Detect which cell encompasses the target text, then output its [X, Y] center coordinate. 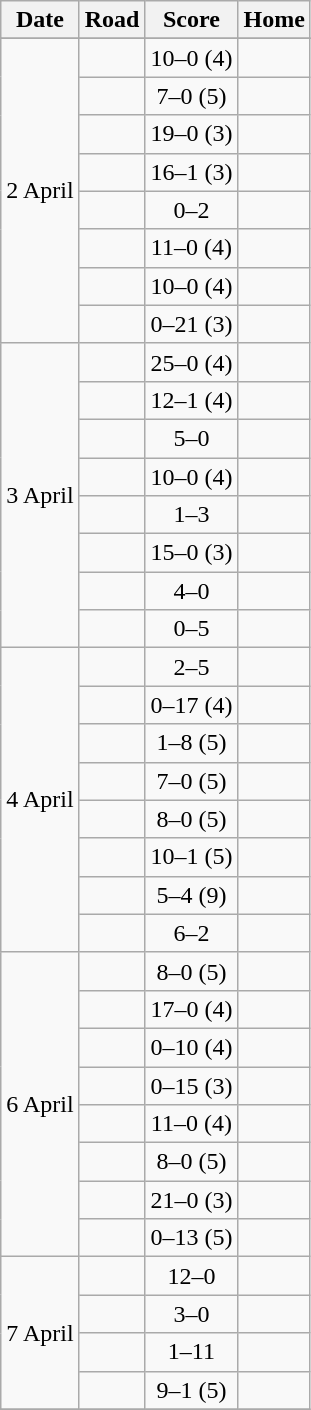
21–0 (3) [192, 1200]
0–10 (4) [192, 1047]
0–13 (5) [192, 1238]
2 April [40, 191]
Date [40, 20]
5–0 [192, 438]
3 April [40, 495]
0–2 [192, 210]
Score [192, 20]
Road [112, 20]
6–2 [192, 933]
12–0 [192, 1276]
1–3 [192, 515]
0–5 [192, 629]
10–1 (5) [192, 857]
1–11 [192, 1352]
Home [274, 20]
12–1 (4) [192, 400]
3–0 [192, 1314]
6 April [40, 1104]
1–8 (5) [192, 743]
16–1 (3) [192, 172]
19–0 (3) [192, 134]
4 April [40, 800]
0–17 (4) [192, 705]
0–21 (3) [192, 324]
5–4 (9) [192, 895]
9–1 (5) [192, 1390]
25–0 (4) [192, 362]
7 April [40, 1333]
0–15 (3) [192, 1085]
17–0 (4) [192, 1009]
4–0 [192, 591]
15–0 (3) [192, 553]
2–5 [192, 667]
